Return the [X, Y] coordinate for the center point of the cell that contains the specified text.  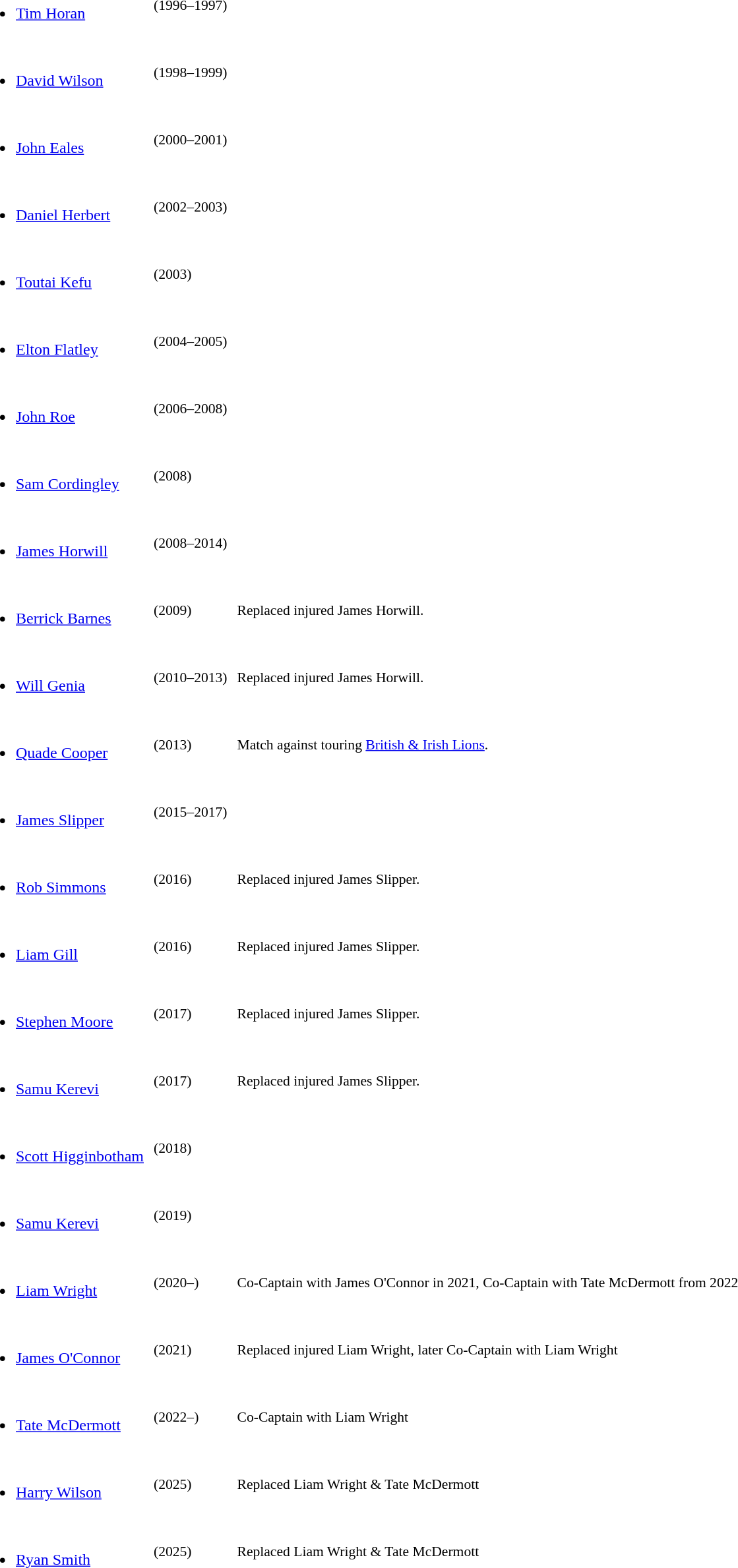
(2002–2003) [191, 206]
(2010–2013) [191, 677]
(2020–) [191, 1282]
(2008–2014) [191, 542]
(2008) [191, 475]
(2000–2001) [191, 139]
(2018) [191, 1147]
(2009) [191, 610]
(1998–1999) [191, 72]
(2015–2017) [191, 811]
(2003) [191, 274]
(2004–2005) [191, 341]
(2019) [191, 1215]
(2013) [191, 744]
(2022–) [191, 1416]
(2021) [191, 1349]
(2025) [191, 1484]
(2006–2008) [191, 408]
